Locate the cell with the specified text and output its [X, Y] center coordinate. 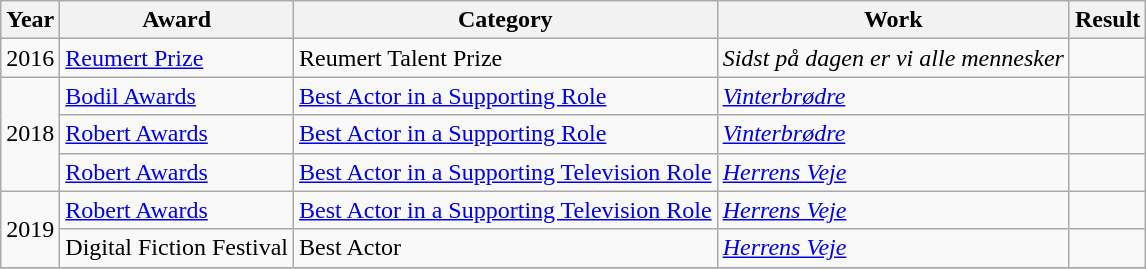
Bodil Awards [177, 96]
Result [1107, 20]
Best Actor [506, 248]
Digital Fiction Festival [177, 248]
Sidst på dagen er vi alle mennesker [893, 58]
Reumert Talent Prize [506, 58]
Award [177, 20]
Work [893, 20]
2018 [30, 134]
2016 [30, 58]
Year [30, 20]
Reumert Prize [177, 58]
2019 [30, 229]
Category [506, 20]
